From the cell containing the given text, extract its center point as [X, Y] coordinate. 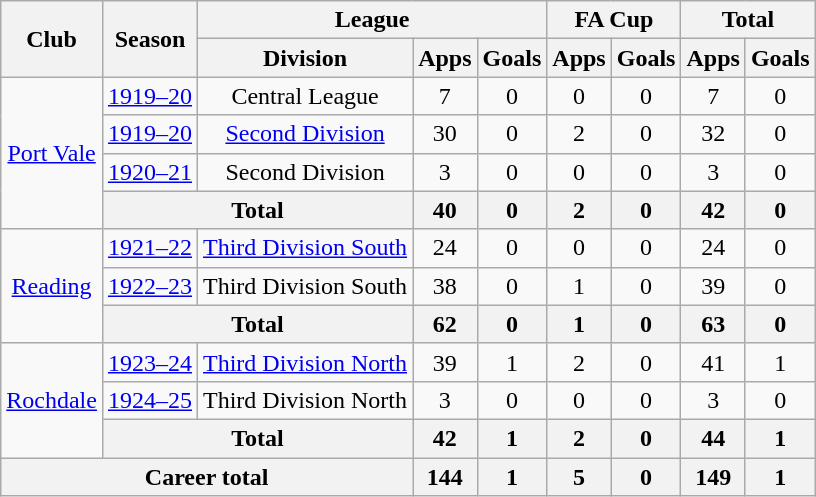
5 [579, 477]
30 [445, 134]
144 [445, 477]
63 [713, 324]
1924–25 [150, 400]
1923–24 [150, 362]
Reading [52, 286]
1922–23 [150, 286]
Rochdale [52, 400]
Career total [207, 477]
League [372, 20]
41 [713, 362]
38 [445, 286]
62 [445, 324]
32 [713, 134]
40 [445, 210]
Port Vale [52, 153]
149 [713, 477]
1921–22 [150, 248]
Season [150, 39]
Central League [306, 96]
44 [713, 438]
FA Cup [614, 20]
Division [306, 58]
Club [52, 39]
1920–21 [150, 172]
